Find where the given text appears and provide that cell's center as [x, y] coordinate. 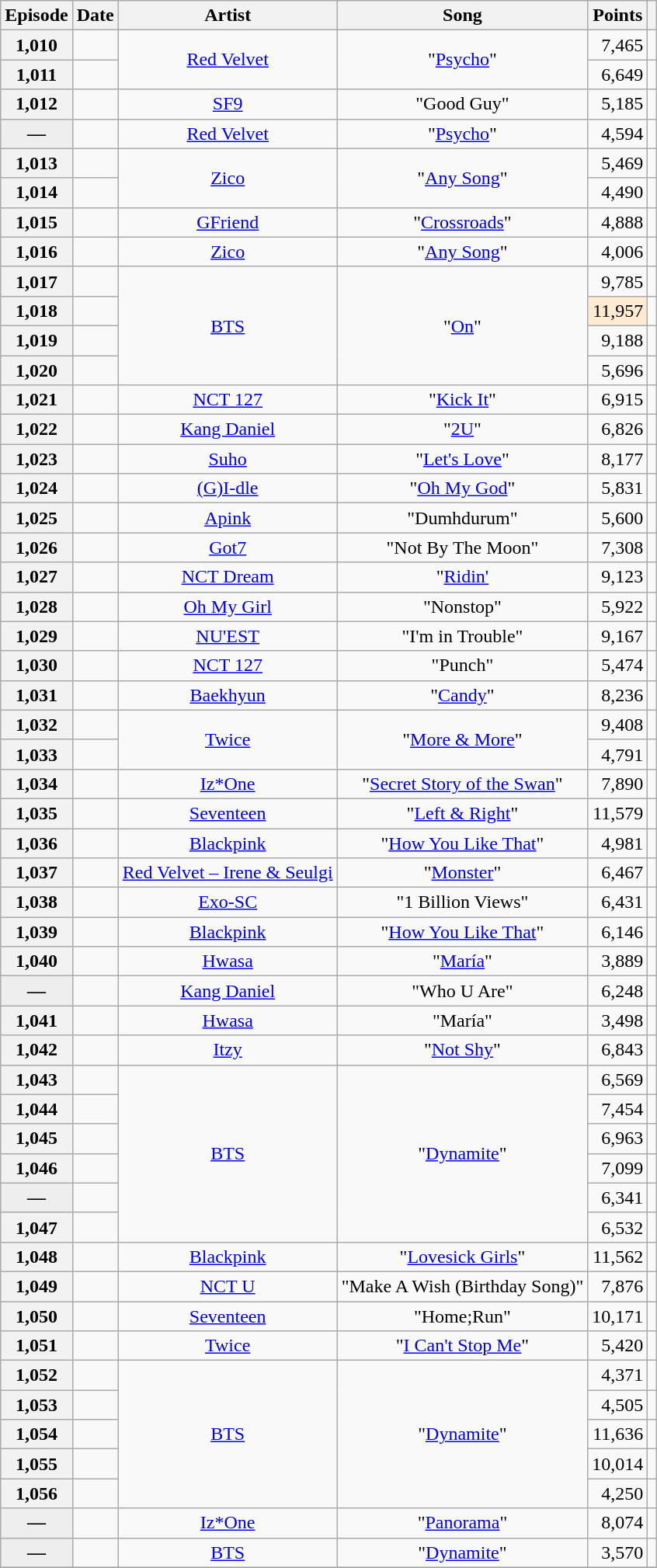
6,467 [618, 873]
1,016 [36, 252]
"Make A Wish (Birthday Song)" [463, 1286]
8,236 [618, 695]
"On" [463, 325]
1,025 [36, 518]
4,250 [618, 1493]
1,017 [36, 281]
"Candy" [463, 695]
"I'm in Trouble" [463, 636]
1,031 [36, 695]
1,029 [36, 636]
"Dumhdurum" [463, 518]
1,011 [36, 75]
5,600 [618, 518]
1,010 [36, 45]
11,636 [618, 1434]
NCT Dream [228, 577]
1,038 [36, 902]
1,052 [36, 1375]
1,048 [36, 1257]
1,014 [36, 193]
6,569 [618, 1080]
"Crossroads" [463, 222]
6,915 [618, 400]
Date [95, 16]
6,248 [618, 991]
9,123 [618, 577]
1,032 [36, 725]
1,042 [36, 1050]
7,876 [618, 1286]
4,371 [618, 1375]
SF9 [228, 104]
1,043 [36, 1080]
7,308 [618, 548]
Apink [228, 518]
6,843 [618, 1050]
"Ridin' [463, 577]
Baekhyun [228, 695]
8,074 [618, 1523]
1,021 [36, 400]
1,023 [36, 459]
1,034 [36, 784]
5,831 [618, 488]
"I Can't Stop Me" [463, 1346]
1,039 [36, 932]
1,056 [36, 1493]
1,018 [36, 311]
1,045 [36, 1139]
Exo-SC [228, 902]
8,177 [618, 459]
3,498 [618, 1020]
Itzy [228, 1050]
1,027 [36, 577]
11,562 [618, 1257]
"2U" [463, 429]
1,054 [36, 1434]
9,785 [618, 281]
Points [618, 16]
"Oh My God" [463, 488]
4,888 [618, 222]
11,579 [618, 813]
1,015 [36, 222]
1,053 [36, 1405]
"Not Shy" [463, 1050]
9,408 [618, 725]
7,465 [618, 45]
5,474 [618, 666]
6,341 [618, 1198]
3,889 [618, 961]
GFriend [228, 222]
5,185 [618, 104]
1,047 [36, 1227]
1,040 [36, 961]
(G)I-dle [228, 488]
"Nonstop" [463, 607]
9,188 [618, 340]
6,146 [618, 932]
3,570 [618, 1552]
1,024 [36, 488]
11,957 [618, 311]
Red Velvet – Irene & Seulgi [228, 873]
1,033 [36, 754]
6,532 [618, 1227]
4,505 [618, 1405]
6,826 [618, 429]
5,696 [618, 370]
1,022 [36, 429]
4,594 [618, 134]
"Home;Run" [463, 1316]
4,981 [618, 843]
"Let's Love" [463, 459]
9,167 [618, 636]
Artist [228, 16]
1,028 [36, 607]
"Not By The Moon" [463, 548]
"Panorama" [463, 1523]
Song [463, 16]
10,171 [618, 1316]
1,055 [36, 1464]
"Punch" [463, 666]
NU'EST [228, 636]
1,051 [36, 1346]
1,050 [36, 1316]
"Lovesick Girls" [463, 1257]
4,490 [618, 193]
1,036 [36, 843]
Episode [36, 16]
1,026 [36, 548]
1,013 [36, 163]
7,890 [618, 784]
5,922 [618, 607]
1,030 [36, 666]
"Monster" [463, 873]
10,014 [618, 1464]
NCT U [228, 1286]
6,963 [618, 1139]
1,035 [36, 813]
"Who U Are" [463, 991]
1,020 [36, 370]
Suho [228, 459]
"Left & Right" [463, 813]
4,791 [618, 754]
"Kick It" [463, 400]
"More & More" [463, 739]
1,046 [36, 1168]
1,049 [36, 1286]
Oh My Girl [228, 607]
6,431 [618, 902]
4,006 [618, 252]
"Secret Story of the Swan" [463, 784]
5,469 [618, 163]
1,037 [36, 873]
1,041 [36, 1020]
"1 Billion Views" [463, 902]
7,454 [618, 1109]
7,099 [618, 1168]
6,649 [618, 75]
Got7 [228, 548]
1,012 [36, 104]
1,019 [36, 340]
"Good Guy" [463, 104]
1,044 [36, 1109]
5,420 [618, 1346]
